Locate the cell with the specified text and output its (X, Y) center coordinate. 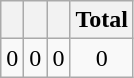
Total (102, 20)
